Scan for the cell matching the given text and deliver its (x, y) coordinate at center. 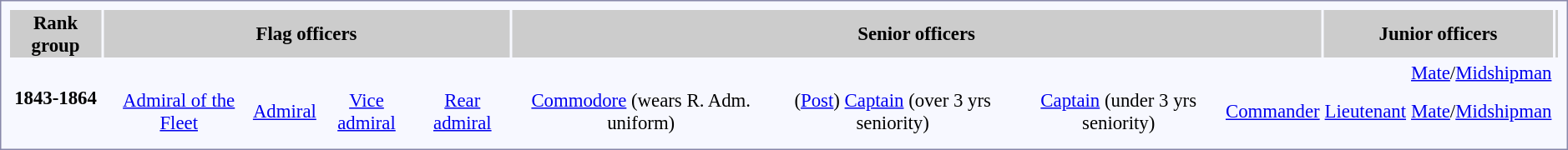
Lieutenant (1365, 112)
Senior officers (917, 33)
Admiral of the Fleet (179, 112)
Commander (1272, 112)
Vice admiral (366, 112)
Admiral (284, 112)
Junior officers (1438, 33)
Flag officers (306, 33)
Commodore (wears R. Adm. uniform) (641, 112)
(Post) Captain (over 3 yrs seniority) (892, 112)
Rear admiral (463, 112)
Captain (under 3 yrs seniority) (1119, 112)
1843-1864 (55, 97)
Rank group (55, 33)
